Return the [x, y] coordinate for the center point of the cell that contains the specified text.  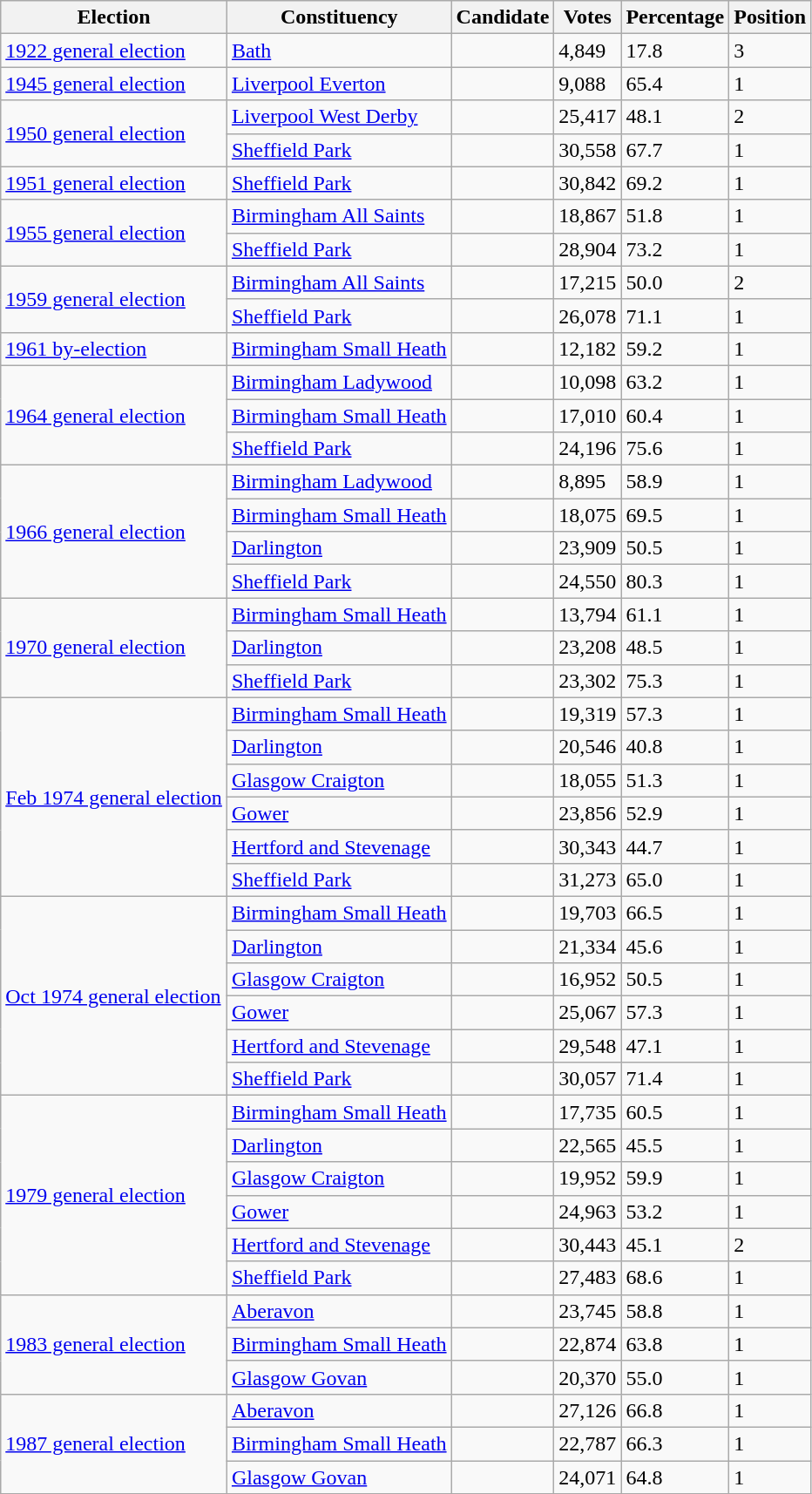
8,895 [587, 482]
1959 general election [114, 299]
23,302 [587, 681]
60.4 [675, 416]
69.2 [675, 183]
17,215 [587, 282]
17,010 [587, 416]
24,550 [587, 581]
18,075 [587, 515]
63.2 [675, 382]
23,208 [587, 648]
Votes [587, 17]
Liverpool West Derby [339, 117]
59.2 [675, 349]
29,548 [587, 1046]
27,483 [587, 1278]
45.5 [675, 1145]
28,904 [587, 249]
18,867 [587, 216]
1961 by-election [114, 349]
22,565 [587, 1145]
71.4 [675, 1079]
58.8 [675, 1311]
73.2 [675, 249]
23,856 [587, 813]
1979 general election [114, 1195]
9,088 [587, 84]
Oct 1974 general election [114, 995]
Bath [339, 51]
1922 general election [114, 51]
51.3 [675, 780]
Percentage [675, 17]
1970 general election [114, 648]
55.0 [675, 1377]
27,126 [587, 1410]
17.8 [675, 51]
10,098 [587, 382]
24,071 [587, 1477]
1950 general election [114, 133]
31,273 [587, 879]
22,874 [587, 1344]
1983 general election [114, 1344]
30,558 [587, 150]
Election [114, 17]
58.9 [675, 482]
20,546 [587, 747]
16,952 [587, 980]
53.2 [675, 1212]
66.8 [675, 1410]
Liverpool Everton [339, 84]
Feb 1974 general election [114, 797]
17,735 [587, 1112]
60.5 [675, 1112]
4,849 [587, 51]
59.9 [675, 1178]
1951 general election [114, 183]
Candidate [503, 17]
1987 general election [114, 1443]
45.1 [675, 1245]
48.5 [675, 648]
26,078 [587, 316]
20,370 [587, 1377]
67.7 [675, 150]
66.5 [675, 913]
68.6 [675, 1278]
19,952 [587, 1178]
13,794 [587, 615]
64.8 [675, 1477]
63.8 [675, 1344]
47.1 [675, 1046]
19,703 [587, 913]
18,055 [587, 780]
52.9 [675, 813]
30,443 [587, 1245]
21,334 [587, 946]
75.6 [675, 449]
23,909 [587, 548]
30,842 [587, 183]
30,343 [587, 846]
Constituency [339, 17]
66.3 [675, 1443]
22,787 [587, 1443]
23,745 [587, 1311]
12,182 [587, 349]
24,963 [587, 1212]
3 [770, 51]
48.1 [675, 117]
24,196 [587, 449]
1966 general election [114, 532]
71.1 [675, 316]
65.0 [675, 879]
69.5 [675, 515]
44.7 [675, 846]
25,067 [587, 1013]
40.8 [675, 747]
65.4 [675, 84]
50.0 [675, 282]
75.3 [675, 681]
1955 general election [114, 233]
51.8 [675, 216]
61.1 [675, 615]
19,319 [587, 714]
30,057 [587, 1079]
80.3 [675, 581]
1945 general election [114, 84]
Position [770, 17]
25,417 [587, 117]
1964 general election [114, 415]
45.6 [675, 946]
